Locate the cell with the specified text and output its [x, y] center coordinate. 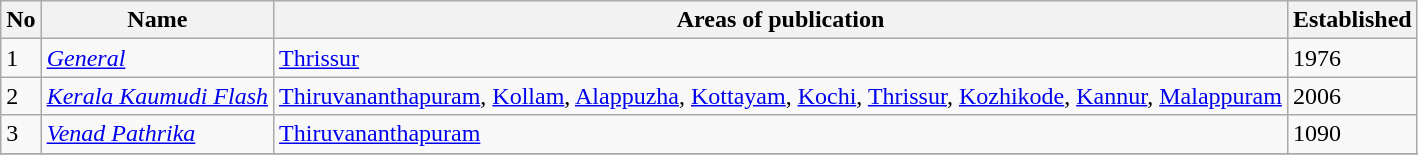
No [21, 20]
Areas of publication [781, 20]
Thrissur [781, 58]
1976 [1352, 58]
Kerala Kaumudi Flash [157, 96]
Established [1352, 20]
General [157, 58]
Thiruvananthapuram, Kollam, Alappuzha, Kottayam, Kochi, Thrissur, Kozhikode, Kannur, Malappuram [781, 96]
Thiruvananthapuram [781, 134]
1 [21, 58]
1090 [1352, 134]
Venad Pathrika [157, 134]
3 [21, 134]
Name [157, 20]
2 [21, 96]
2006 [1352, 96]
